Output the (x, y) coordinate of the center of the cell containing the given text.  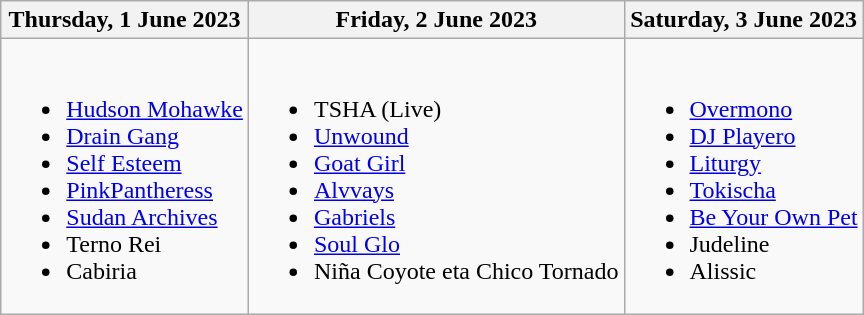
Friday, 2 June 2023 (436, 20)
OvermonoDJ PlayeroLiturgyTokischaBe Your Own PetJudelineAlissic (744, 176)
TSHA (Live)UnwoundGoat GirlAlvvaysGabrielsSoul GloNiña Coyote eta Chico Tornado (436, 176)
Saturday, 3 June 2023 (744, 20)
Hudson MohawkeDrain GangSelf EsteemPinkPantheressSudan ArchivesTerno ReiCabiria (125, 176)
Thursday, 1 June 2023 (125, 20)
